Locate the cell with the specified text and output its [x, y] center coordinate. 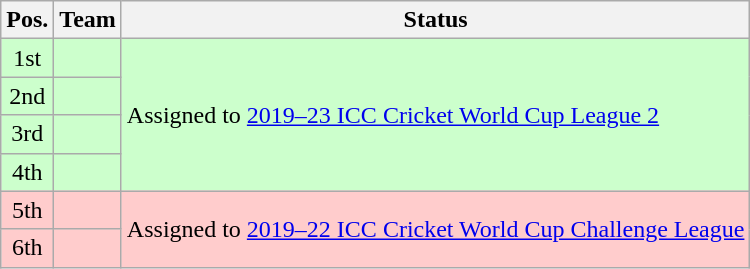
5th [28, 210]
Assigned to 2019–22 ICC Cricket World Cup Challenge League [436, 229]
6th [28, 248]
2nd [28, 96]
Team [88, 20]
Assigned to 2019–23 ICC Cricket World Cup League 2 [436, 115]
Status [436, 20]
4th [28, 172]
Pos. [28, 20]
3rd [28, 134]
1st [28, 58]
